Extract the [x, y] coordinate from the center of the cell holding the provided text.  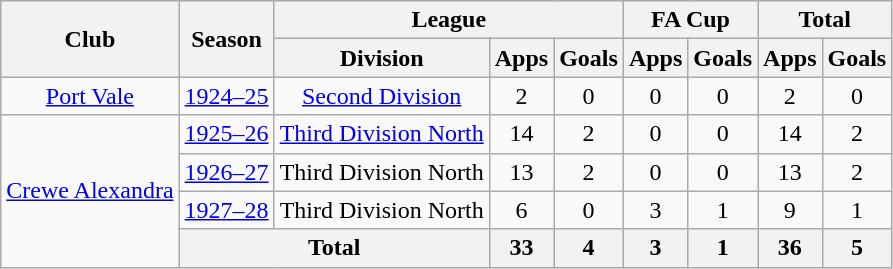
33 [521, 248]
Crewe Alexandra [90, 191]
4 [589, 248]
Second Division [382, 96]
9 [790, 210]
Club [90, 39]
FA Cup [690, 20]
36 [790, 248]
1924–25 [226, 96]
1925–26 [226, 134]
Division [382, 58]
1926–27 [226, 172]
League [448, 20]
6 [521, 210]
Port Vale [90, 96]
5 [857, 248]
1927–28 [226, 210]
Season [226, 39]
